Extract the (x, y) coordinate from the center of the cell holding the provided text.  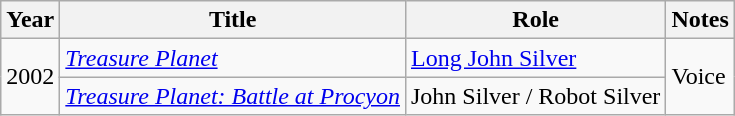
John Silver / Robot Silver (535, 96)
Voice (700, 77)
Long John Silver (535, 58)
2002 (30, 77)
Treasure Planet (233, 58)
Role (535, 20)
Notes (700, 20)
Year (30, 20)
Treasure Planet: Battle at Procyon (233, 96)
Title (233, 20)
